Detect which cell encompasses the target text, then output its [X, Y] center coordinate. 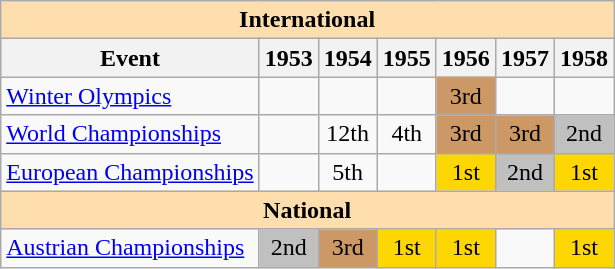
Winter Olympics [130, 96]
1958 [584, 58]
1956 [466, 58]
International [308, 20]
1953 [288, 58]
5th [348, 172]
Austrian Championships [130, 248]
1957 [524, 58]
1954 [348, 58]
4th [406, 134]
1955 [406, 58]
World Championships [130, 134]
National [308, 210]
Event [130, 58]
12th [348, 134]
European Championships [130, 172]
